Output the [X, Y] coordinate of the center of the cell containing the given text.  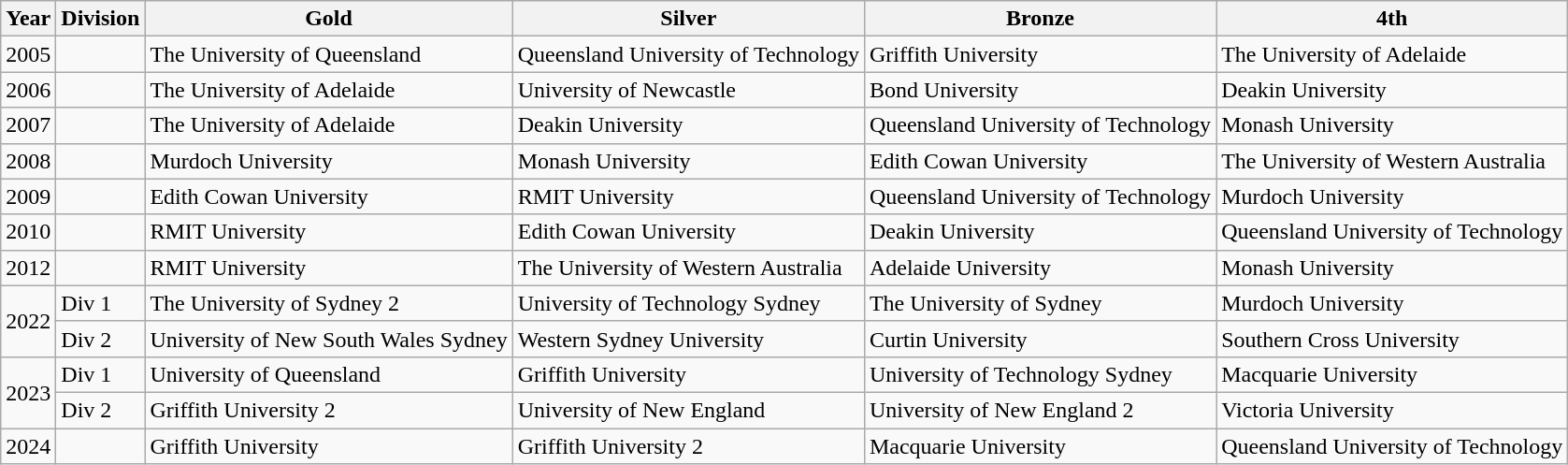
Bronze [1040, 19]
2006 [28, 90]
2010 [28, 232]
Gold [329, 19]
University of Newcastle [688, 90]
Year [28, 19]
2007 [28, 125]
The University of Sydney 2 [329, 303]
Silver [688, 19]
Division [101, 19]
Victoria University [1392, 410]
University of Queensland [329, 374]
4th [1392, 19]
2022 [28, 321]
The University of Sydney [1040, 303]
University of New South Wales Sydney [329, 339]
University of New England 2 [1040, 410]
Southern Cross University [1392, 339]
University of New England [688, 410]
2012 [28, 268]
Western Sydney University [688, 339]
The University of Queensland [329, 54]
2024 [28, 446]
Bond University [1040, 90]
Curtin University [1040, 339]
2008 [28, 161]
2005 [28, 54]
Adelaide University [1040, 268]
2023 [28, 392]
2009 [28, 196]
